Identify which cell holds the provided text, then report its [x, y] central coordinate. 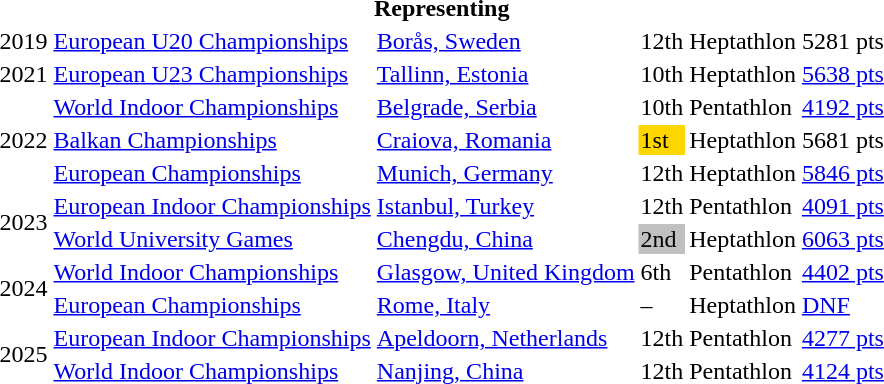
Glasgow, United Kingdom [506, 272]
Belgrade, Serbia [506, 107]
Istanbul, Turkey [506, 206]
1st [662, 140]
European U20 Championships [212, 41]
Craiova, Romania [506, 140]
Chengdu, China [506, 239]
World University Games [212, 239]
Balkan Championships [212, 140]
Munich, Germany [506, 173]
6th [662, 272]
– [662, 305]
European U23 Championships [212, 74]
Apeldoorn, Netherlands [506, 338]
2nd [662, 239]
Tallinn, Estonia [506, 74]
Rome, Italy [506, 305]
Borås, Sweden [506, 41]
